Pinpoint the cell where the given text exists, returning its [X, Y] midpoint coordinate. 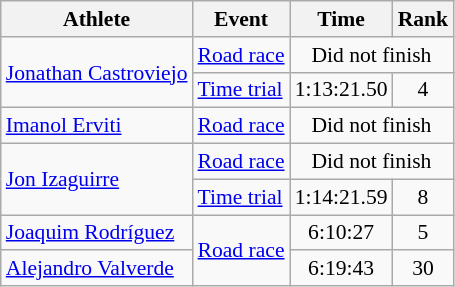
6:19:43 [342, 269]
4 [424, 90]
Joaquim Rodríguez [97, 233]
Rank [424, 19]
Alejandro Valverde [97, 269]
1:14:21.59 [342, 197]
8 [424, 197]
Athlete [97, 19]
6:10:27 [342, 233]
Jon Izaguirre [97, 180]
1:13:21.50 [342, 90]
Jonathan Castroviejo [97, 72]
5 [424, 233]
Event [242, 19]
Imanol Erviti [97, 126]
30 [424, 269]
Time [342, 19]
